Determine the [X, Y] coordinate at the center of the cell enclosing the given text.  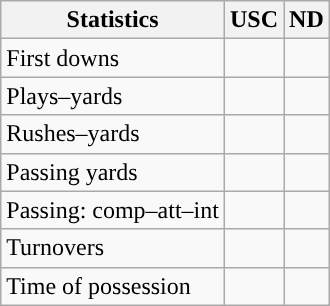
Rushes–yards [113, 134]
First downs [113, 58]
Plays–yards [113, 96]
USC [254, 20]
Passing yards [113, 172]
Passing: comp–att–int [113, 210]
Statistics [113, 20]
Turnovers [113, 248]
Time of possession [113, 286]
ND [307, 20]
